Output the (x, y) coordinate of the center of the cell containing the given text.  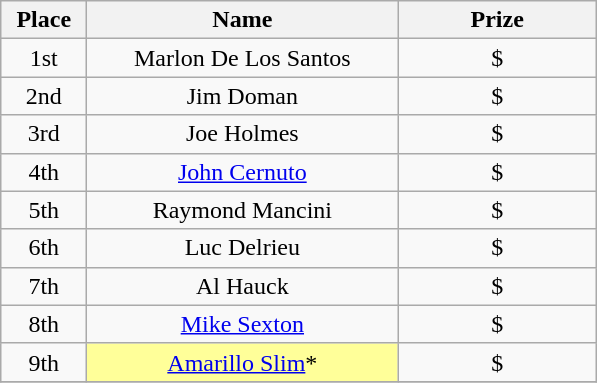
Al Hauck (242, 286)
2nd (44, 96)
6th (44, 248)
Jim Doman (242, 96)
Mike Sexton (242, 324)
1st (44, 58)
Joe Holmes (242, 134)
4th (44, 172)
9th (44, 362)
7th (44, 286)
Prize (498, 20)
8th (44, 324)
John Cernuto (242, 172)
5th (44, 210)
Place (44, 20)
Raymond Mancini (242, 210)
3rd (44, 134)
Marlon De Los Santos (242, 58)
Name (242, 20)
Amarillo Slim* (242, 362)
Luc Delrieu (242, 248)
